Scan for the cell matching the given text and deliver its (x, y) coordinate at center. 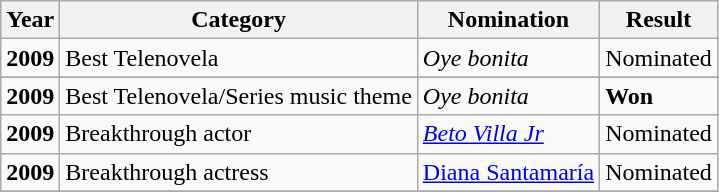
Breakthrough actress (239, 172)
Nomination (508, 20)
Result (659, 20)
Breakthrough actor (239, 134)
Best Telenovela (239, 58)
Diana Santamaría (508, 172)
Best Telenovela/Series music theme (239, 96)
Won (659, 96)
Beto Villa Jr (508, 134)
Category (239, 20)
Year (30, 20)
